Capture the cell that displays the provided text and extract its (x, y) central coordinate. 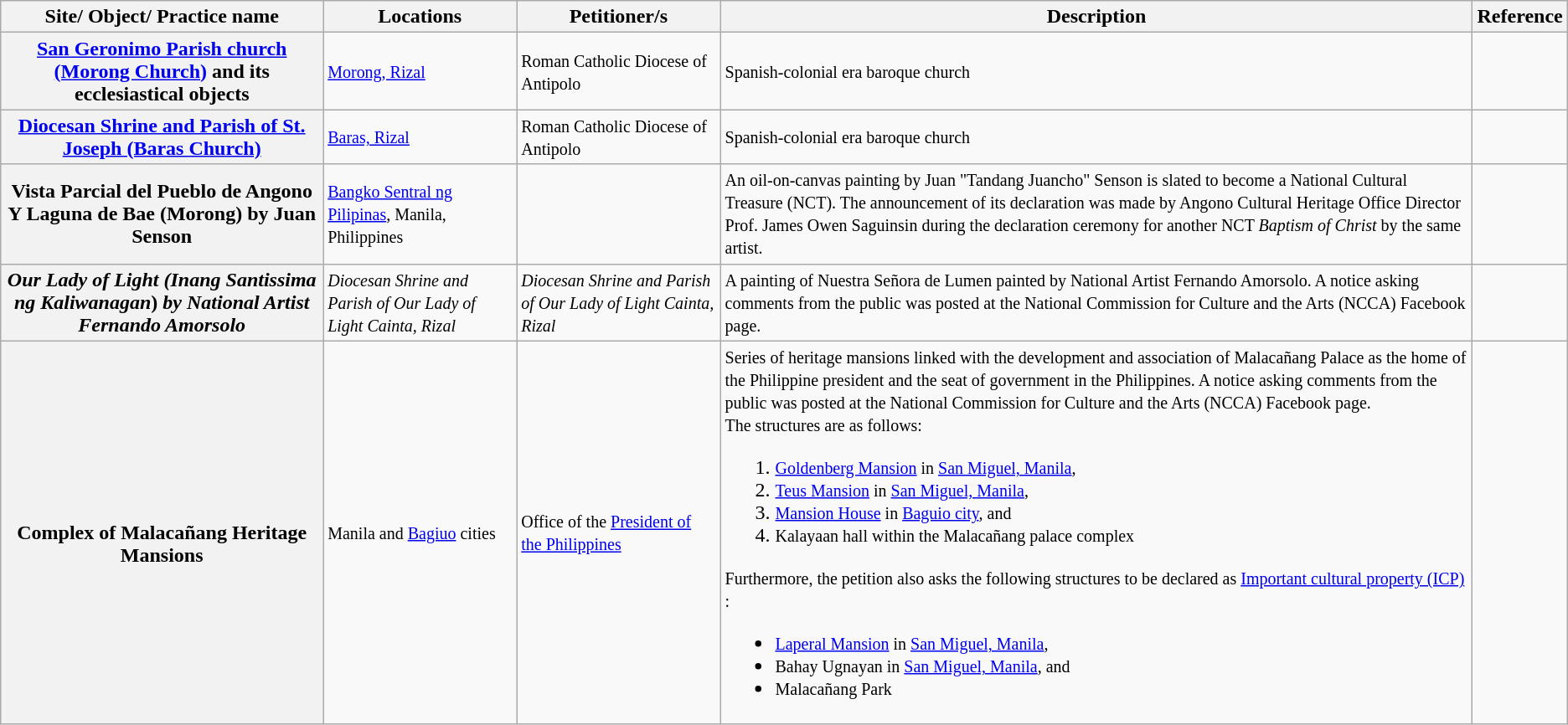
Description (1096, 17)
Vista Parcial del Pueblo de Angono Y Laguna de Bae (Morong) by Juan Senson (162, 214)
Reference (1519, 17)
Baras, Rizal (420, 137)
Petitioner/s (618, 17)
Bangko Sentral ng Pilipinas, Manila, Philippines (420, 214)
San Geronimo Parish church (Morong Church) and its ecclesiastical objects (162, 71)
Locations (420, 17)
Complex of Malacañang Heritage Mansions (162, 532)
Diocesan Shrine and Parish of St. Joseph (Baras Church) (162, 137)
Office of the President of the Philippines (618, 532)
Site/ Object/ Practice name (162, 17)
Manila and Bagiuo cities (420, 532)
Our Lady of Light (Inang Santissima ng Kaliwanagan) by National Artist Fernando Amorsolo (162, 302)
Morong, Rizal (420, 71)
